Detect which cell encompasses the target text, then output its (x, y) center coordinate. 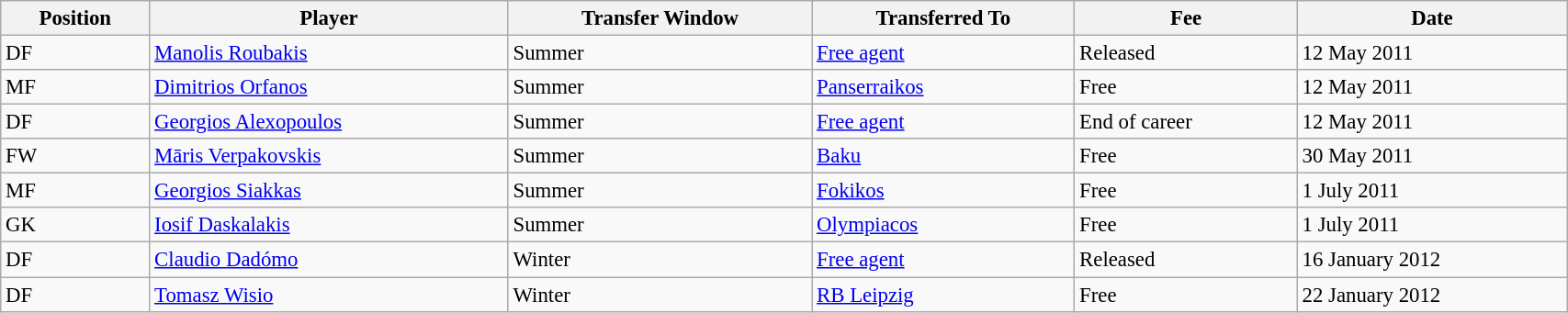
Georgios Siakkas (329, 191)
Transferred To (943, 18)
Fee (1187, 18)
30 May 2011 (1431, 156)
Date (1431, 18)
Māris Verpakovskis (329, 156)
Fokikos (943, 191)
Manolis Roubakis (329, 53)
Baku (943, 156)
RB Leipzig (943, 295)
GK (75, 225)
Transfer Window (660, 18)
22 January 2012 (1431, 295)
Dimitrios Orfanos (329, 87)
Olympiacos (943, 225)
Iosif Daskalakis (329, 225)
Georgios Alexopoulos (329, 122)
Panserraikos (943, 87)
FW (75, 156)
Tomasz Wisio (329, 295)
Claudio Dadómo (329, 260)
Position (75, 18)
End of career (1187, 122)
Player (329, 18)
16 January 2012 (1431, 260)
